Provide the [X, Y] coordinate of the cell's center where the given text is located.  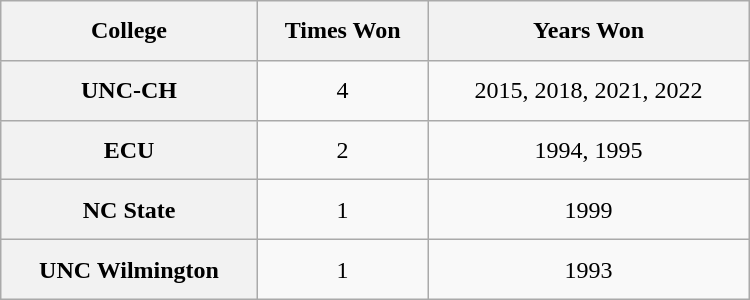
Times Won [342, 31]
UNC Wilmington [130, 270]
Years Won [588, 31]
College [130, 31]
ECU [130, 150]
UNC-CH [130, 90]
1999 [588, 210]
2 [342, 150]
1993 [588, 270]
2015, 2018, 2021, 2022 [588, 90]
NC State [130, 210]
1994, 1995 [588, 150]
4 [342, 90]
